Provide the (X, Y) coordinate of the cell's center where the given text is located.  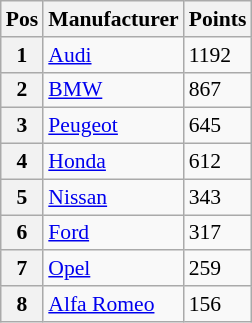
Honda (113, 162)
2 (22, 90)
259 (218, 269)
Pos (22, 19)
Manufacturer (113, 19)
7 (22, 269)
Audi (113, 55)
156 (218, 304)
645 (218, 126)
1 (22, 55)
867 (218, 90)
5 (22, 197)
4 (22, 162)
Ford (113, 233)
343 (218, 197)
Peugeot (113, 126)
3 (22, 126)
Nissan (113, 197)
317 (218, 233)
1192 (218, 55)
Points (218, 19)
Opel (113, 269)
8 (22, 304)
612 (218, 162)
BMW (113, 90)
Alfa Romeo (113, 304)
6 (22, 233)
